Search for the cell housing the specified text and yield its (x, y) center coordinate. 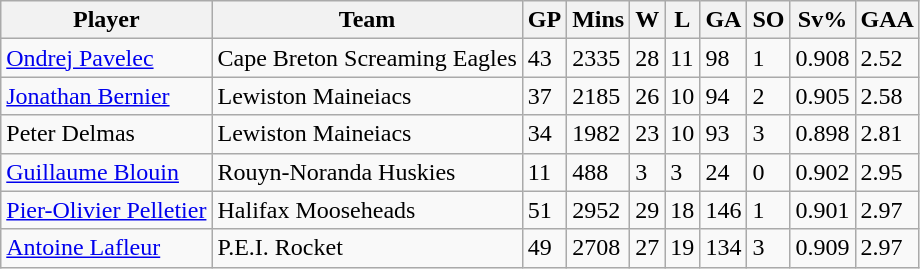
29 (648, 210)
0.901 (822, 210)
488 (598, 172)
28 (648, 58)
Ondrej Pavelec (106, 58)
Antoine Lafleur (106, 248)
0 (768, 172)
134 (724, 248)
GAA (887, 20)
2185 (598, 96)
2952 (598, 210)
34 (544, 134)
2.95 (887, 172)
2335 (598, 58)
W (648, 20)
2708 (598, 248)
GP (544, 20)
Mins (598, 20)
98 (724, 58)
Sv% (822, 20)
1982 (598, 134)
51 (544, 210)
P.E.I. Rocket (367, 248)
Guillaume Blouin (106, 172)
23 (648, 134)
Team (367, 20)
Halifax Mooseheads (367, 210)
49 (544, 248)
0.905 (822, 96)
0.898 (822, 134)
27 (648, 248)
26 (648, 96)
Peter Delmas (106, 134)
SO (768, 20)
146 (724, 210)
94 (724, 96)
2.52 (887, 58)
43 (544, 58)
Pier-Olivier Pelletier (106, 210)
2.81 (887, 134)
Cape Breton Screaming Eagles (367, 58)
Player (106, 20)
0.909 (822, 248)
37 (544, 96)
0.902 (822, 172)
GA (724, 20)
Rouyn-Noranda Huskies (367, 172)
0.908 (822, 58)
2 (768, 96)
18 (682, 210)
Jonathan Bernier (106, 96)
24 (724, 172)
93 (724, 134)
2.58 (887, 96)
19 (682, 248)
L (682, 20)
